Return [X, Y] of the center of cell containing provided text 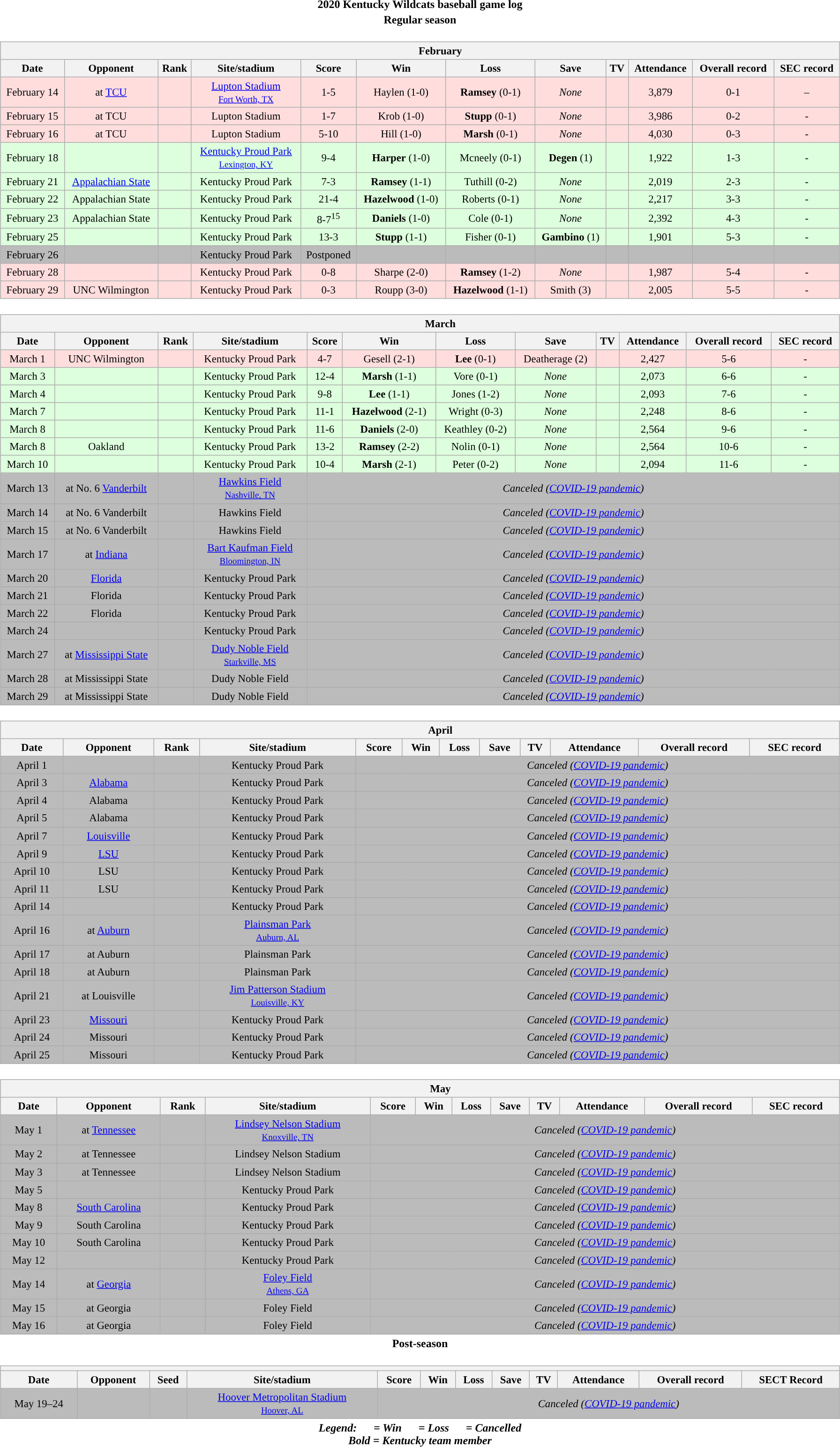
Marsh (2-1) [389, 465]
5-5 [733, 290]
May 16 [29, 1326]
0-1 [733, 92]
Hazelwood (2-1) [389, 412]
Foley FieldAthens, GA [288, 1284]
2,392 [660, 218]
Hawkins FieldNashville, TN [250, 488]
Roupp (3-0) [401, 290]
February 21 [33, 182]
2,005 [660, 290]
Marsh (1-1) [389, 376]
7-3 [328, 182]
February 16 [33, 134]
April 24 [32, 1037]
Keathley (0-2) [475, 429]
February 23 [33, 218]
Harper (1-0) [401, 157]
March 7 [28, 412]
Krob (1-0) [401, 116]
Hoover Metropolitan StadiumHoover, AL [282, 1403]
May [420, 1089]
April 3 [32, 783]
4,030 [660, 134]
Lupton StadiumFort Worth, TX [246, 92]
Dudy Noble FieldStarkville, MS [250, 654]
March 20 [28, 578]
Gesell (2-1) [389, 359]
3,986 [660, 116]
March 1 [28, 359]
1,901 [660, 237]
Seed [168, 1380]
5-10 [328, 134]
2,248 [652, 412]
March 17 [28, 554]
2,094 [652, 465]
Vore (0-1) [475, 376]
April 14 [32, 906]
April 23 [32, 1020]
9-4 [328, 157]
Lee (0-1) [475, 359]
9-8 [325, 394]
February 22 [33, 199]
May 3 [29, 1172]
3-3 [733, 199]
5-4 [733, 272]
2,427 [652, 359]
8-715 [328, 218]
Peter (0-2) [475, 465]
April 16 [32, 930]
5-6 [728, 359]
Jones (1-2) [475, 394]
2-3 [733, 182]
Roberts (0-1) [490, 199]
Kentucky Proud ParkLexington, KY [246, 157]
Wright (0-3) [475, 412]
Postponed [328, 255]
Smith (3) [571, 290]
Bart Kaufman FieldBloomington, IN [250, 554]
4-3 [733, 218]
May 8 [29, 1207]
Cole (0-1) [490, 218]
Deatherage (2) [555, 359]
Ramsey (1-1) [401, 182]
April 7 [32, 836]
13-3 [328, 237]
Lee (1-1) [389, 394]
Stupp (1-1) [401, 237]
April 5 [32, 818]
March 10 [28, 465]
March 22 [28, 613]
February 14 [33, 92]
March 15 [28, 530]
February [420, 51]
8-6 [728, 412]
May 15 [29, 1308]
March 27 [28, 654]
Daniels (2-0) [389, 429]
February 25 [33, 237]
10-6 [728, 447]
2,019 [660, 182]
Daniels (1-0) [401, 218]
1-3 [733, 157]
9-6 [728, 429]
May 9 [29, 1225]
– [807, 92]
Hill (1-0) [401, 134]
3,879 [660, 92]
March 4 [28, 394]
4-7 [325, 359]
February 18 [33, 157]
February 29 [33, 290]
May 10 [29, 1242]
2,217 [660, 199]
Ramsey (1-2) [490, 272]
10-4 [325, 465]
1,922 [660, 157]
Sharpe (2-0) [401, 272]
May 19–24 [39, 1403]
April 4 [32, 801]
1-7 [328, 116]
May 12 [29, 1260]
Louisville [109, 836]
Haylen (1-0) [401, 92]
SECT Record [791, 1380]
Ramsey (2-2) [389, 447]
at Indiana [106, 554]
April 1 [32, 765]
April 17 [32, 954]
March 24 [28, 631]
March 13 [28, 488]
May 5 [29, 1190]
May 2 [29, 1154]
1-5 [328, 92]
at Louisville [109, 996]
Ramsey (0-1) [490, 92]
0-2 [733, 116]
Lindsey Nelson StadiumKnoxville, TN [288, 1131]
Plainsman ParkAuburn, AL [277, 930]
Nolin (0-1) [475, 447]
Hazelwood (1-1) [490, 290]
March 28 [28, 679]
March 29 [28, 696]
21-4 [328, 199]
Oakland [106, 447]
Stupp (0-1) [490, 116]
2,073 [652, 376]
April 21 [32, 996]
May 1 [29, 1131]
Jim Patterson StadiumLouisville, KY [277, 996]
13-2 [325, 447]
2,093 [652, 394]
12-4 [325, 376]
May 14 [29, 1284]
Marsh (0-1) [490, 134]
April 10 [32, 871]
Gambino (1) [571, 237]
Degen (1) [571, 157]
February 28 [33, 272]
March 14 [28, 512]
April [420, 730]
March [420, 323]
Tuthill (0-2) [490, 182]
February 26 [33, 255]
5-3 [733, 237]
March 3 [28, 376]
April 11 [32, 889]
Mcneely (0-1) [490, 157]
6-6 [728, 376]
April 25 [32, 1055]
February 15 [33, 116]
April 9 [32, 854]
0-8 [328, 272]
March 21 [28, 595]
Hazelwood (1-0) [401, 199]
7-6 [728, 394]
April 18 [32, 972]
1,987 [660, 272]
11-1 [325, 412]
Fisher (0-1) [490, 237]
